For the text-containing cell, return its midpoint in (X, Y) coordinate format. 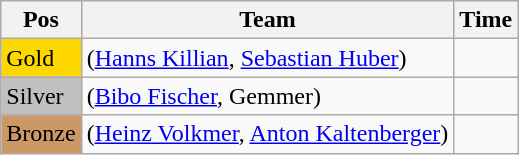
(Bibo Fischer, Gemmer) (268, 96)
Time (486, 20)
(Hanns Killian, Sebastian Huber) (268, 58)
(Heinz Volkmer, Anton Kaltenberger) (268, 134)
Pos (41, 20)
Silver (41, 96)
Bronze (41, 134)
Team (268, 20)
Gold (41, 58)
